Scan for the cell matching the given text and deliver its [X, Y] coordinate at center. 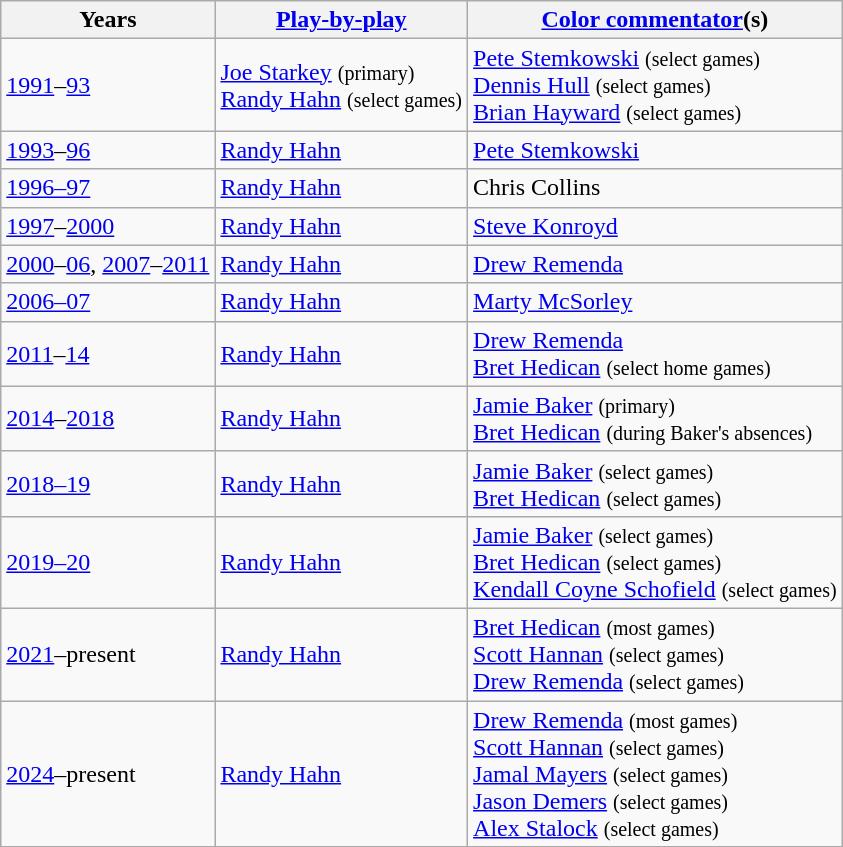
Drew Remenda (most games)Scott Hannan (select games)Jamal Mayers (select games)Jason Demers (select games)Alex Stalock (select games) [656, 773]
Drew Remenda [656, 264]
Jamie Baker (primary)Bret Hedican (during Baker's absences) [656, 418]
Pete Stemkowski (select games)Dennis Hull (select games)Brian Hayward (select games) [656, 85]
Steve Konroyd [656, 226]
2024–present [108, 773]
2006–07 [108, 302]
2011–14 [108, 354]
Years [108, 20]
Color commentator(s) [656, 20]
Bret Hedican (most games)Scott Hannan (select games)Drew Remenda (select games) [656, 654]
2019–20 [108, 562]
1996–97 [108, 188]
2014–2018 [108, 418]
2021–present [108, 654]
1991–93 [108, 85]
Drew RemendaBret Hedican (select home games) [656, 354]
Jamie Baker (select games)Bret Hedican (select games)Kendall Coyne Schofield (select games) [656, 562]
Marty McSorley [656, 302]
2000–06, 2007–2011 [108, 264]
2018–19 [108, 484]
Jamie Baker (select games)Bret Hedican (select games) [656, 484]
1997–2000 [108, 226]
1993–96 [108, 150]
Play-by-play [342, 20]
Joe Starkey (primary)Randy Hahn (select games) [342, 85]
Chris Collins [656, 188]
Pete Stemkowski [656, 150]
